Extract the [X, Y] coordinate from the center of the cell holding the provided text.  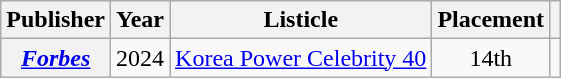
2024 [140, 58]
Forbes [56, 58]
Korea Power Celebrity 40 [301, 58]
14th [491, 58]
Year [140, 20]
Placement [491, 20]
Publisher [56, 20]
Listicle [301, 20]
